Detect which cell encompasses the target text, then output its (X, Y) center coordinate. 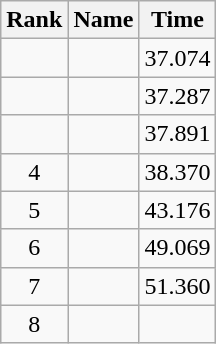
8 (34, 324)
Rank (34, 20)
37.074 (178, 58)
43.176 (178, 210)
5 (34, 210)
49.069 (178, 248)
37.287 (178, 96)
37.891 (178, 134)
Time (178, 20)
6 (34, 248)
4 (34, 172)
51.360 (178, 286)
7 (34, 286)
38.370 (178, 172)
Name (104, 20)
